Search for the cell housing the specified text and yield its (x, y) center coordinate. 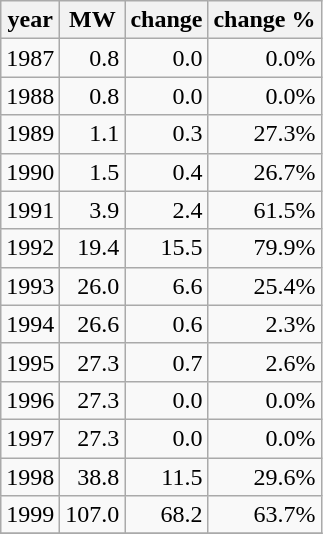
107.0 (92, 515)
1.1 (92, 134)
0.4 (166, 172)
2.6% (264, 362)
26.0 (92, 286)
26.6 (92, 324)
1994 (30, 324)
1999 (30, 515)
27.3% (264, 134)
38.8 (92, 477)
1995 (30, 362)
0.7 (166, 362)
63.7% (264, 515)
26.7% (264, 172)
19.4 (92, 248)
3.9 (92, 210)
79.9% (264, 248)
1.5 (92, 172)
1998 (30, 477)
change % (264, 20)
1989 (30, 134)
11.5 (166, 477)
MW (92, 20)
1996 (30, 400)
year (30, 20)
68.2 (166, 515)
15.5 (166, 248)
change (166, 20)
0.6 (166, 324)
1987 (30, 58)
1992 (30, 248)
1990 (30, 172)
6.6 (166, 286)
1993 (30, 286)
61.5% (264, 210)
29.6% (264, 477)
2.4 (166, 210)
25.4% (264, 286)
0.3 (166, 134)
2.3% (264, 324)
1991 (30, 210)
1997 (30, 438)
1988 (30, 96)
